Determine the (X, Y) coordinate at the center of the cell enclosing the given text.  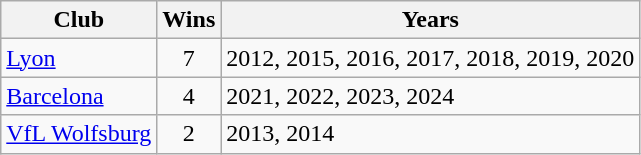
4 (189, 96)
7 (189, 58)
Barcelona (79, 96)
Lyon (79, 58)
Wins (189, 20)
2013, 2014 (430, 134)
2 (189, 134)
Years (430, 20)
2021, 2022, 2023, 2024 (430, 96)
2012, 2015, 2016, 2017, 2018, 2019, 2020 (430, 58)
VfL Wolfsburg (79, 134)
Club (79, 20)
